Return (X, Y) of the center of cell containing provided text 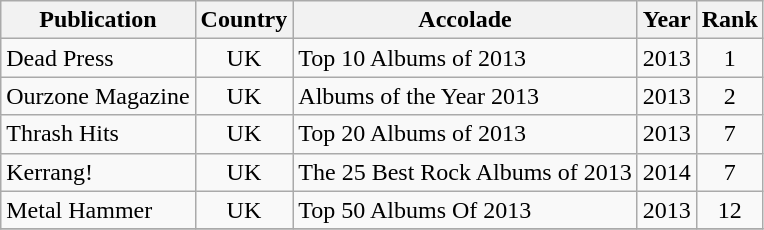
Top 20 Albums of 2013 (465, 134)
12 (730, 210)
The 25 Best Rock Albums of 2013 (465, 172)
Publication (98, 20)
Top 50 Albums Of 2013 (465, 210)
2 (730, 96)
Dead Press (98, 58)
Top 10 Albums of 2013 (465, 58)
Accolade (465, 20)
Thrash Hits (98, 134)
Kerrang! (98, 172)
Year (666, 20)
2014 (666, 172)
Country (244, 20)
Ourzone Magazine (98, 96)
Albums of the Year 2013 (465, 96)
Metal Hammer (98, 210)
1 (730, 58)
Rank (730, 20)
